Determine the [x, y] coordinate at the center of the cell enclosing the given text.  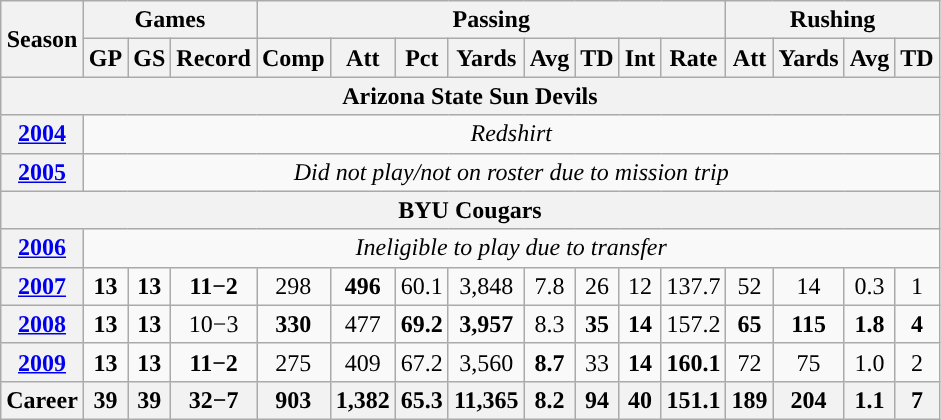
1.1 [870, 400]
2009 [42, 362]
33 [597, 362]
94 [597, 400]
Redshirt [511, 134]
151.1 [694, 400]
Pct [422, 58]
189 [750, 400]
409 [362, 362]
330 [293, 324]
Int [640, 58]
GS [150, 58]
0.3 [870, 286]
BYU Cougars [470, 210]
Games [170, 20]
72 [750, 362]
903 [293, 400]
Ineligible to play due to transfer [511, 248]
60.1 [422, 286]
GP [105, 58]
1.0 [870, 362]
67.2 [422, 362]
Record [214, 58]
Rushing [832, 20]
12 [640, 286]
2004 [42, 134]
1.8 [870, 324]
298 [293, 286]
2007 [42, 286]
8.7 [550, 362]
8.2 [550, 400]
Comp [293, 58]
204 [808, 400]
Rate [694, 58]
Did not play/not on roster due to mission trip [511, 172]
275 [293, 362]
477 [362, 324]
40 [640, 400]
496 [362, 286]
1 [917, 286]
160.1 [694, 362]
1,382 [362, 400]
52 [750, 286]
10−3 [214, 324]
7.8 [550, 286]
26 [597, 286]
4 [917, 324]
Season [42, 39]
65.3 [422, 400]
75 [808, 362]
Career [42, 400]
Arizona State Sun Devils [470, 96]
7 [917, 400]
65 [750, 324]
32−7 [214, 400]
11,365 [486, 400]
8.3 [550, 324]
Passing [490, 20]
35 [597, 324]
2008 [42, 324]
3,560 [486, 362]
3,957 [486, 324]
137.7 [694, 286]
115 [808, 324]
2005 [42, 172]
69.2 [422, 324]
2 [917, 362]
2006 [42, 248]
3,848 [486, 286]
157.2 [694, 324]
